For the text-containing cell, return its midpoint in (X, Y) coordinate format. 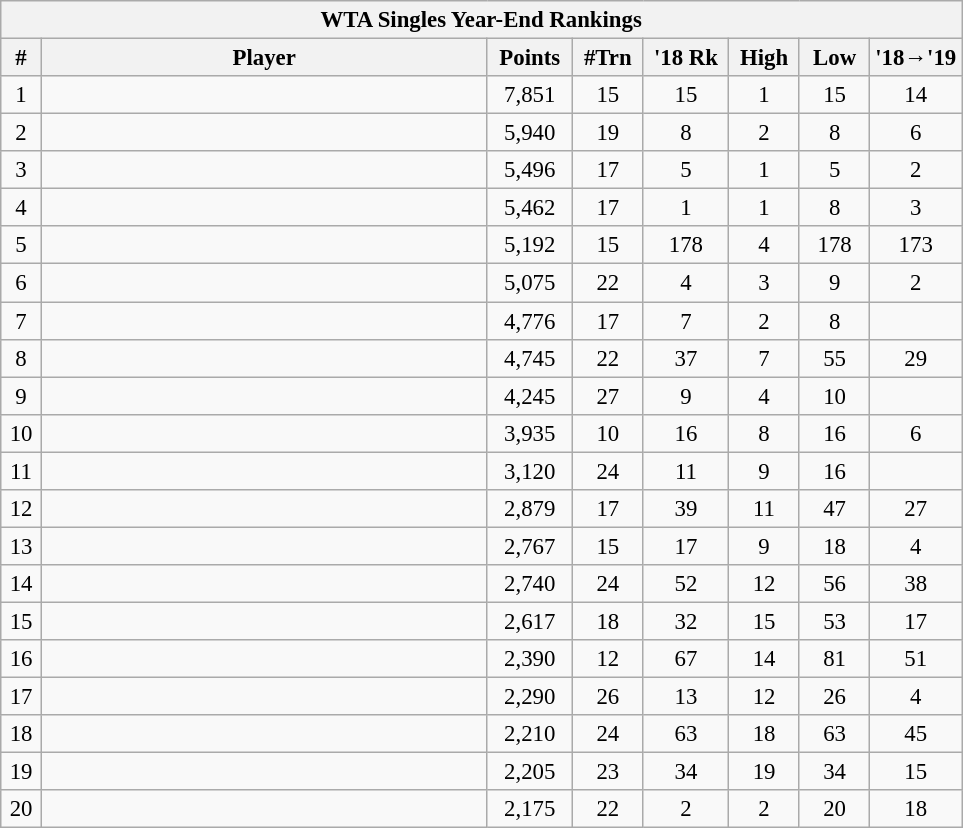
'18→'19 (916, 58)
7,851 (530, 95)
3,120 (530, 471)
67 (686, 659)
2,740 (530, 584)
2,617 (530, 621)
29 (916, 358)
High (764, 58)
81 (834, 659)
3,935 (530, 433)
2,767 (530, 546)
2,205 (530, 772)
#Trn (608, 58)
# (22, 58)
5,075 (530, 283)
4,245 (530, 396)
2,879 (530, 509)
'18 Rk (686, 58)
Low (834, 58)
4,776 (530, 321)
38 (916, 584)
Points (530, 58)
WTA Singles Year-End Rankings (482, 20)
2,210 (530, 734)
23 (608, 772)
2,175 (530, 809)
47 (834, 509)
5,940 (530, 133)
39 (686, 509)
56 (834, 584)
5,192 (530, 245)
37 (686, 358)
52 (686, 584)
45 (916, 734)
2,390 (530, 659)
2,290 (530, 697)
32 (686, 621)
4,745 (530, 358)
5,462 (530, 208)
5,496 (530, 170)
51 (916, 659)
55 (834, 358)
53 (834, 621)
173 (916, 245)
Player (264, 58)
